For the text-containing cell, return its midpoint in (x, y) coordinate format. 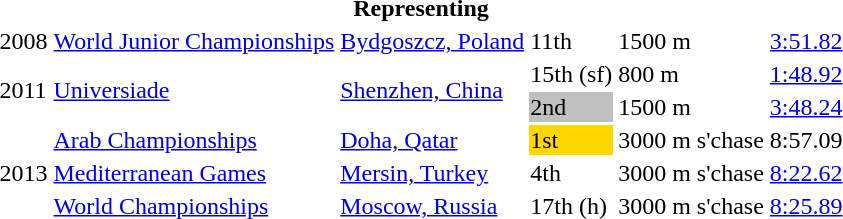
2nd (572, 107)
1st (572, 140)
Universiade (194, 90)
800 m (692, 74)
Arab Championships (194, 140)
Shenzhen, China (432, 90)
Doha, Qatar (432, 140)
15th (sf) (572, 74)
11th (572, 41)
World Junior Championships (194, 41)
4th (572, 173)
Mersin, Turkey (432, 173)
Mediterranean Games (194, 173)
Bydgoszcz, Poland (432, 41)
